Determine the [X, Y] coordinate at the center of the cell enclosing the given text.  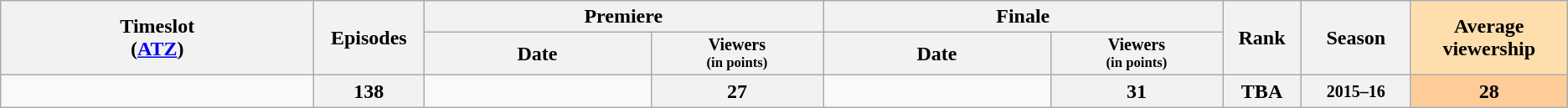
Premiere [623, 17]
Finale [1024, 17]
31 [1137, 91]
Season [1355, 39]
2015–16 [1355, 91]
TBA [1262, 91]
Rank [1262, 39]
Episodes [369, 39]
138 [369, 91]
Average viewership [1489, 39]
Timeslot(ATZ) [157, 39]
28 [1489, 91]
27 [737, 91]
